Locate the cell with the specified text and output its [x, y] center coordinate. 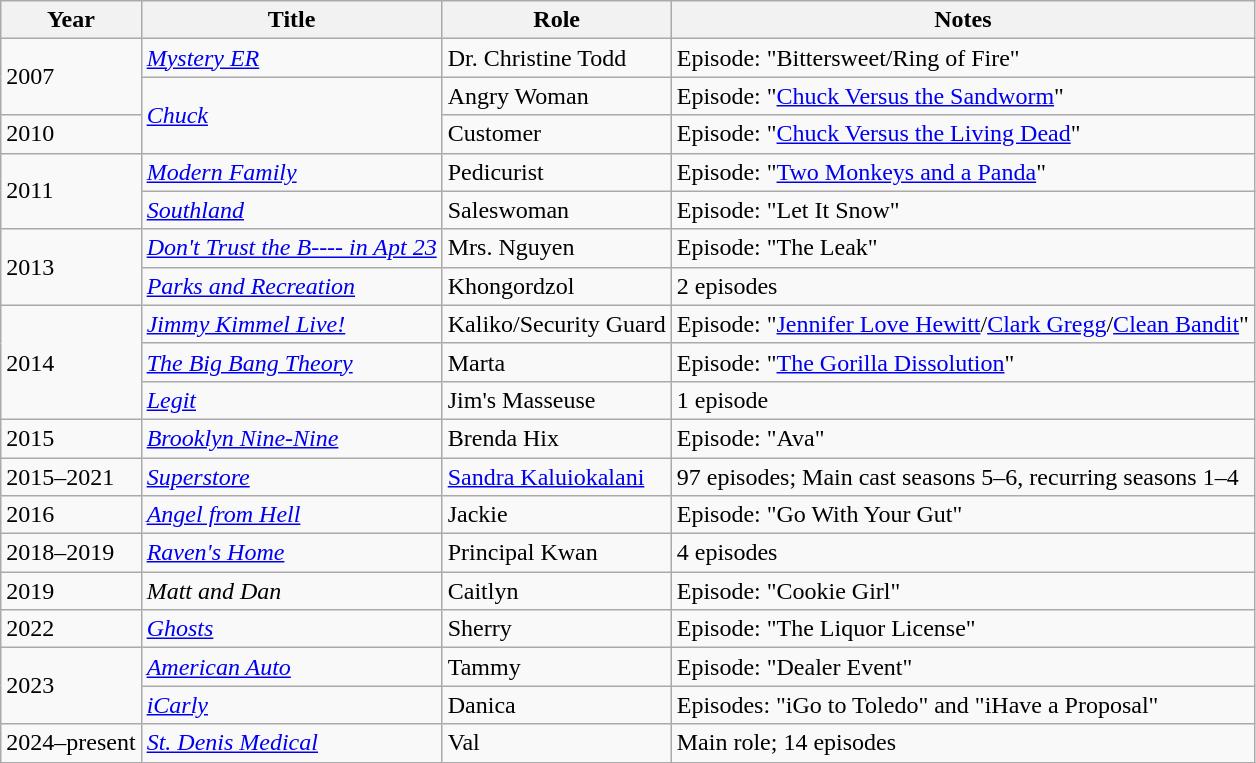
2019 [71, 591]
Year [71, 20]
Angel from Hell [292, 515]
2015 [71, 438]
Episode: "The Gorilla Dissolution" [962, 362]
2022 [71, 629]
2014 [71, 362]
2013 [71, 267]
Mystery ER [292, 58]
Episode: "Dealer Event" [962, 667]
97 episodes; Main cast seasons 5–6, recurring seasons 1–4 [962, 477]
2011 [71, 191]
Danica [556, 705]
Jim's Masseuse [556, 400]
Episode: "Jennifer Love Hewitt/Clark Gregg/Clean Bandit" [962, 324]
Notes [962, 20]
Episode: "Go With Your Gut" [962, 515]
Jimmy Kimmel Live! [292, 324]
iCarly [292, 705]
Brooklyn Nine-Nine [292, 438]
St. Denis Medical [292, 743]
Episode: "Ava" [962, 438]
Episode: "Let It Snow" [962, 210]
Episode: "Chuck Versus the Living Dead" [962, 134]
Tammy [556, 667]
2023 [71, 686]
Southland [292, 210]
Angry Woman [556, 96]
Caitlyn [556, 591]
Brenda Hix [556, 438]
Episode: "Cookie Girl" [962, 591]
Parks and Recreation [292, 286]
Matt and Dan [292, 591]
Marta [556, 362]
Main role; 14 episodes [962, 743]
Principal Kwan [556, 553]
2015–2021 [71, 477]
Episode: "Bittersweet/Ring of Fire" [962, 58]
Ghosts [292, 629]
4 episodes [962, 553]
Title [292, 20]
Episodes: "iGo to Toledo" and "iHave a Proposal" [962, 705]
Sandra Kaluiokalani [556, 477]
2024–present [71, 743]
Saleswoman [556, 210]
Legit [292, 400]
2010 [71, 134]
Khongordzol [556, 286]
Pedicurist [556, 172]
1 episode [962, 400]
Sherry [556, 629]
Mrs. Nguyen [556, 248]
Jackie [556, 515]
Customer [556, 134]
Superstore [292, 477]
Kaliko/Security Guard [556, 324]
2016 [71, 515]
The Big Bang Theory [292, 362]
Val [556, 743]
Dr. Christine Todd [556, 58]
Episode: "Two Monkeys and a Panda" [962, 172]
Episode: "Chuck Versus the Sandworm" [962, 96]
Modern Family [292, 172]
2 episodes [962, 286]
2018–2019 [71, 553]
Raven's Home [292, 553]
Don't Trust the B---- in Apt 23 [292, 248]
Episode: "The Liquor License" [962, 629]
American Auto [292, 667]
Role [556, 20]
2007 [71, 77]
Episode: "The Leak" [962, 248]
Chuck [292, 115]
